Provide the (x, y) coordinate of the cell's center where the given text is located.  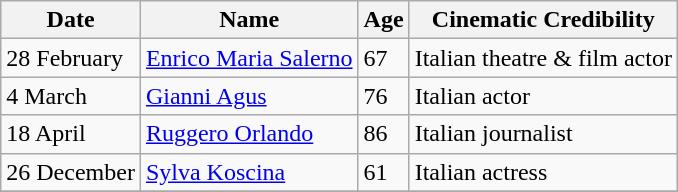
4 March (71, 96)
61 (384, 172)
Italian journalist (543, 134)
Italian theatre & film actor (543, 58)
Ruggero Orlando (249, 134)
18 April (71, 134)
Sylva Koscina (249, 172)
Date (71, 20)
Italian actress (543, 172)
Cinematic Credibility (543, 20)
Gianni Agus (249, 96)
28 February (71, 58)
26 December (71, 172)
76 (384, 96)
86 (384, 134)
Italian actor (543, 96)
Name (249, 20)
Enrico Maria Salerno (249, 58)
67 (384, 58)
Age (384, 20)
